Capture the cell that displays the provided text and extract its [x, y] central coordinate. 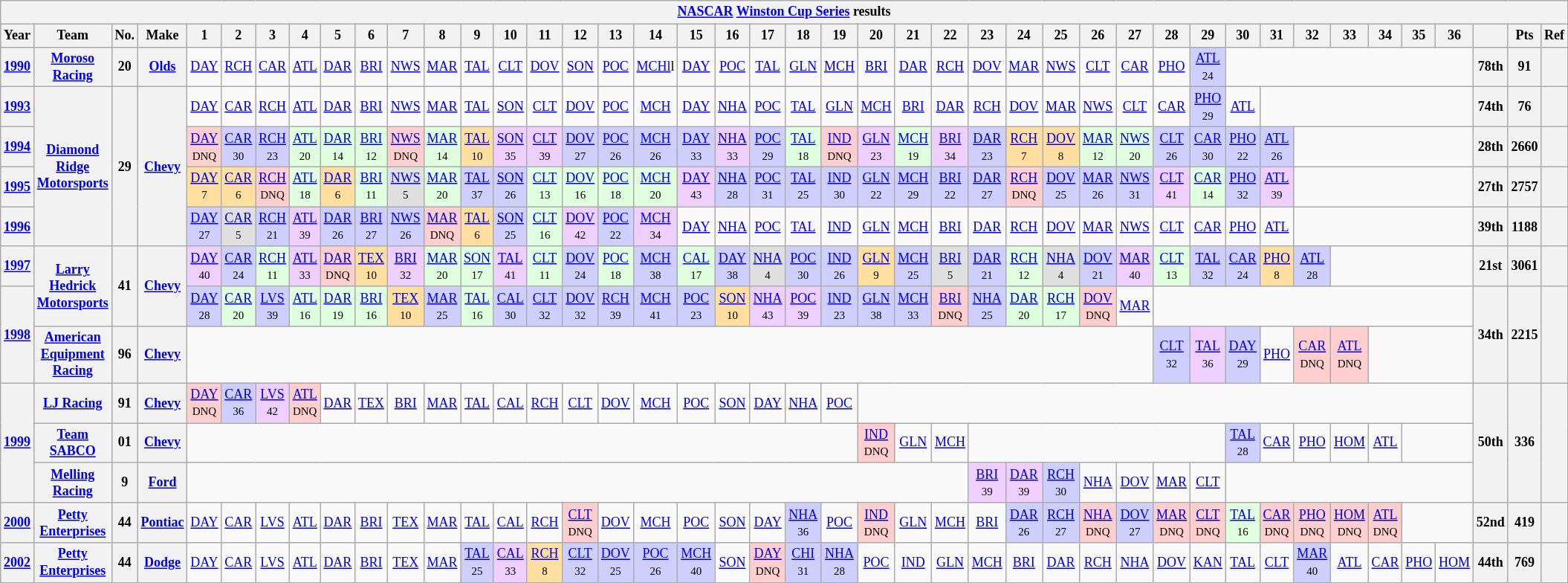
CLT39 [545, 146]
74th [1491, 107]
BRI39 [987, 483]
419 [1525, 523]
1997 [18, 266]
5 [337, 36]
LVS39 [273, 306]
17 [768, 36]
DOV21 [1098, 266]
DAY43 [696, 187]
POC31 [768, 187]
NWSDNQ [406, 146]
1996 [18, 227]
GLN22 [876, 187]
IND26 [840, 266]
POC29 [768, 146]
RCH21 [273, 227]
TAL18 [803, 146]
DOV42 [580, 227]
28th [1491, 146]
01 [125, 443]
MCH26 [655, 146]
Team [73, 36]
6 [372, 36]
34th [1491, 335]
1993 [18, 107]
MAR25 [442, 306]
KAN [1208, 563]
PHO29 [1208, 107]
Ref [1555, 36]
2 [239, 36]
NHA33 [733, 146]
CLT11 [545, 266]
DOV32 [580, 306]
36 [1455, 36]
15 [696, 36]
1 [204, 36]
POC30 [803, 266]
RCH11 [273, 266]
19 [840, 36]
DAY38 [733, 266]
Pontiac [162, 523]
DAY7 [204, 187]
POC22 [615, 227]
American Equipment Racing [73, 355]
CAR5 [239, 227]
NWS5 [406, 187]
SON26 [510, 187]
2660 [1525, 146]
DAR27 [987, 187]
NHA43 [768, 306]
28 [1172, 36]
32 [1312, 36]
MAR26 [1098, 187]
11 [545, 36]
DAY29 [1243, 355]
21st [1491, 266]
Make [162, 36]
769 [1525, 563]
NWS26 [406, 227]
41 [125, 286]
BRI12 [372, 146]
4 [305, 36]
1995 [18, 187]
CAR6 [239, 187]
PHODNQ [1312, 523]
No. [125, 36]
SON35 [510, 146]
LVS42 [273, 403]
DAR19 [337, 306]
DOV16 [580, 187]
NHADNQ [1098, 523]
ATL28 [1312, 266]
78th [1491, 67]
RCH17 [1061, 306]
TAL37 [477, 187]
NHA25 [987, 306]
PHO32 [1243, 187]
GLN23 [876, 146]
2000 [18, 523]
DOVDNQ [1098, 306]
MCH19 [913, 146]
ATL26 [1277, 146]
ATL24 [1208, 67]
7 [406, 36]
SON10 [733, 306]
MCH25 [913, 266]
336 [1525, 443]
10 [510, 36]
DAR23 [987, 146]
DAY33 [696, 146]
CAL33 [510, 563]
RCH8 [545, 563]
52nd [1491, 523]
TAL28 [1243, 443]
GLN38 [876, 306]
GLN9 [876, 266]
RCH27 [1061, 523]
NWS31 [1135, 187]
13 [615, 36]
BRI22 [950, 187]
16 [733, 36]
DAR14 [337, 146]
BRI32 [406, 266]
DAR21 [987, 266]
POC23 [696, 306]
34 [1385, 36]
DOV24 [580, 266]
SON17 [477, 266]
IND23 [840, 306]
RCH12 [1024, 266]
IND30 [840, 187]
39th [1491, 227]
BRI16 [372, 306]
MCH40 [696, 563]
31 [1277, 36]
MCH33 [913, 306]
Dodge [162, 563]
PHO22 [1243, 146]
TAL41 [510, 266]
Team SABCO [73, 443]
DAY28 [204, 306]
14 [655, 36]
1188 [1525, 227]
MCHll [655, 67]
33 [1350, 36]
ATL16 [305, 306]
MCH41 [655, 306]
22 [950, 36]
BRI5 [950, 266]
CLT41 [1172, 187]
RCH7 [1024, 146]
2002 [18, 563]
SON25 [510, 227]
CLT16 [545, 227]
Melling Racing [73, 483]
DAR20 [1024, 306]
BRI34 [950, 146]
MCH34 [655, 227]
MCH20 [655, 187]
1994 [18, 146]
ATL20 [305, 146]
CAR36 [239, 403]
NASCAR Winston Cup Series results [785, 12]
ATL18 [305, 187]
DAR6 [337, 187]
NHA36 [803, 523]
DARDNQ [337, 266]
Diamond Ridge Motorsports [73, 167]
CHI31 [803, 563]
TAL10 [477, 146]
Olds [162, 67]
DOV8 [1061, 146]
TAL36 [1208, 355]
MCH29 [913, 187]
96 [125, 355]
24 [1024, 36]
26 [1098, 36]
1990 [18, 67]
25 [1061, 36]
POC39 [803, 306]
CAL17 [696, 266]
50th [1491, 443]
MCH38 [655, 266]
35 [1419, 36]
27 [1135, 36]
76 [1525, 107]
NWS20 [1135, 146]
2757 [1525, 187]
TAL32 [1208, 266]
3061 [1525, 266]
DAY40 [204, 266]
DAR39 [1024, 483]
Year [18, 36]
BRI27 [372, 227]
44th [1491, 563]
CAR20 [239, 306]
RCH39 [615, 306]
8 [442, 36]
12 [580, 36]
BRIDNQ [950, 306]
3 [273, 36]
23 [987, 36]
2215 [1525, 335]
HOMDNQ [1350, 523]
RCH23 [273, 146]
MAR12 [1098, 146]
1999 [18, 443]
TAL6 [477, 227]
BRI11 [372, 187]
30 [1243, 36]
1998 [18, 335]
27th [1491, 187]
Pts [1525, 36]
Larry Hedrick Motorsports [73, 286]
DAY27 [204, 227]
CLT26 [1172, 146]
CAL30 [510, 306]
MAR14 [442, 146]
Ford [162, 483]
LJ Racing [73, 403]
PHO8 [1277, 266]
CAR14 [1208, 187]
ATL33 [305, 266]
RCH30 [1061, 483]
18 [803, 36]
Moroso Racing [73, 67]
21 [913, 36]
